Locate the cell with the specified text and output its (x, y) center coordinate. 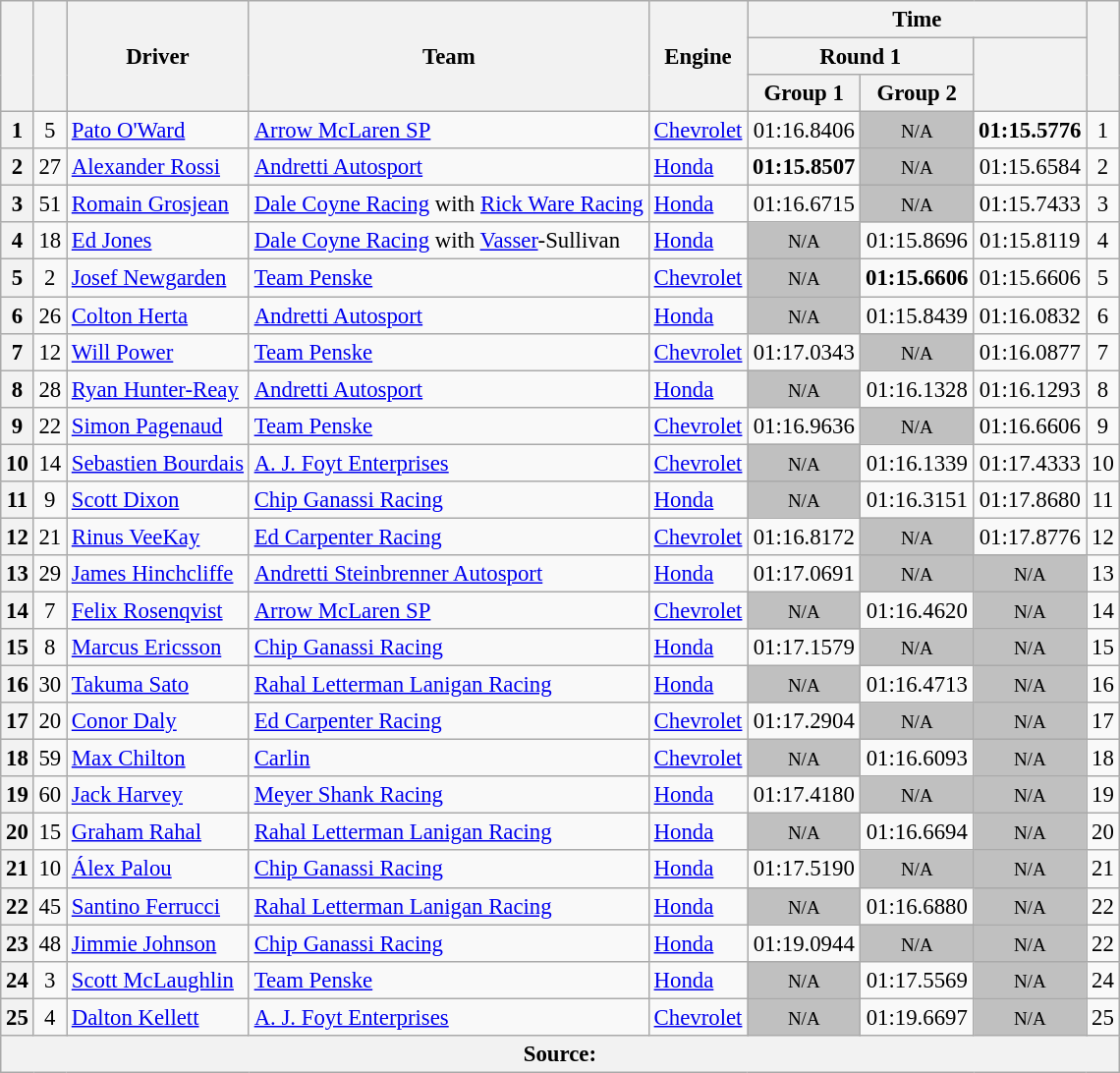
Round 1 (861, 57)
01:16.6606 (1030, 425)
59 (49, 759)
23 (18, 943)
Ryan Hunter-Reay (158, 389)
Will Power (158, 352)
51 (49, 204)
01:19.6697 (918, 1017)
01:15.8507 (804, 167)
Ed Jones (158, 241)
01:16.0877 (1030, 352)
01:16.6880 (918, 906)
01:17.5569 (918, 980)
Driver (158, 57)
Dale Coyne Racing with Rick Ware Racing (448, 204)
Scott McLaughlin (158, 980)
01:17.0691 (804, 574)
Carlin (448, 759)
Santino Ferrucci (158, 906)
01:17.4333 (1030, 463)
Time (918, 20)
48 (49, 943)
Group 1 (804, 93)
Jimmie Johnson (158, 943)
01:15.8119 (1030, 241)
Meyer Shank Racing (448, 795)
01:16.4713 (918, 685)
01:17.4180 (804, 795)
01:16.6694 (918, 832)
01:16.8406 (804, 131)
29 (49, 574)
Engine (698, 57)
01:16.3151 (918, 500)
01:16.1293 (1030, 389)
Felix Rosenqvist (158, 610)
01:16.9636 (804, 425)
28 (49, 389)
Marcus Ericsson (158, 648)
Source: (560, 1054)
01:16.6715 (804, 204)
Rinus VeeKay (158, 536)
Sebastien Bourdais (158, 463)
Group 2 (918, 93)
Simon Pagenaud (158, 425)
01:17.8680 (1030, 500)
01:16.8172 (804, 536)
01:15.8439 (918, 315)
Andretti Steinbrenner Autosport (448, 574)
Romain Grosjean (158, 204)
26 (49, 315)
01:19.0944 (804, 943)
Takuma Sato (158, 685)
01:17.1579 (804, 648)
01:16.1328 (918, 389)
Pato O'Ward (158, 131)
30 (49, 685)
01:17.5190 (804, 870)
45 (49, 906)
01:15.7433 (1030, 204)
Conor Daly (158, 721)
Álex Palou (158, 870)
01:16.1339 (918, 463)
01:17.2904 (804, 721)
27 (49, 167)
01:17.8776 (1030, 536)
01:16.6093 (918, 759)
Graham Rahal (158, 832)
01:15.6584 (1030, 167)
Dale Coyne Racing with Vasser-Sullivan (448, 241)
Colton Herta (158, 315)
01:16.4620 (918, 610)
Scott Dixon (158, 500)
01:15.8696 (918, 241)
01:16.0832 (1030, 315)
Josef Newgarden (158, 278)
James Hinchcliffe (158, 574)
01:15.5776 (1030, 131)
Team (448, 57)
Jack Harvey (158, 795)
01:17.0343 (804, 352)
Dalton Kellett (158, 1017)
60 (49, 795)
Max Chilton (158, 759)
Alexander Rossi (158, 167)
